Output the (x, y) coordinate of the center of the cell containing the given text.  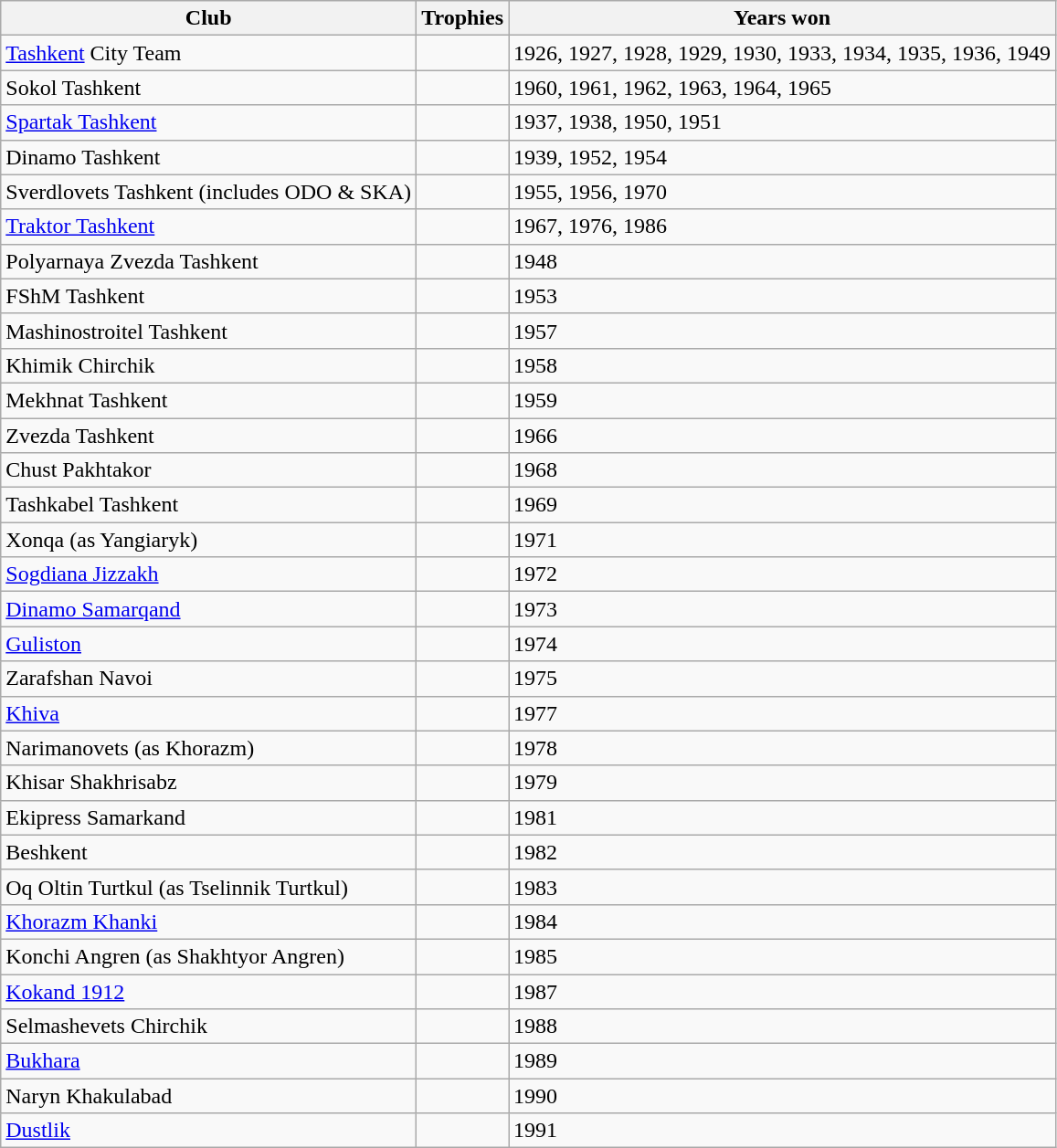
Khiva (208, 713)
1987 (782, 991)
1981 (782, 817)
1975 (782, 679)
Oq Oltin Turtkul (as Tselinnik Turtkul) (208, 887)
Chust Pakhtakor (208, 470)
Tashkent City Team (208, 53)
1984 (782, 922)
Khimik Chirchik (208, 365)
Konchi Angren (as Shakhtyor Angren) (208, 956)
1982 (782, 852)
Zarafshan Navoi (208, 679)
Ekipress Samarkand (208, 817)
1991 (782, 1131)
Mekhnat Tashkent (208, 400)
Dinamo Tashkent (208, 157)
Xonqa (as Yangiaryk) (208, 540)
Zvezda Tashkent (208, 436)
1958 (782, 365)
Sogdiana Jizzakh (208, 574)
Naryn Khakulabad (208, 1096)
1960, 1961, 1962, 1963, 1964, 1965 (782, 88)
1959 (782, 400)
Beshkent (208, 852)
Sverdlovets Tashkent (includes ODO & SKA) (208, 192)
1948 (782, 261)
1969 (782, 505)
Bukhara (208, 1061)
Sokol Tashkent (208, 88)
Mashinostroitel Tashkent (208, 331)
Khisar Shakhrisabz (208, 783)
Kokand 1912 (208, 991)
Dinamo Samarqand (208, 609)
Traktor Tashkent (208, 226)
1988 (782, 1027)
1973 (782, 609)
Selmashevets Chirchik (208, 1027)
1979 (782, 783)
1955, 1956, 1970 (782, 192)
1966 (782, 436)
Spartak Tashkent (208, 122)
Trophies (462, 18)
1972 (782, 574)
1939, 1952, 1954 (782, 157)
Polyarnaya Zvezda Tashkent (208, 261)
1937, 1938, 1950, 1951 (782, 122)
1978 (782, 748)
Club (208, 18)
1967, 1976, 1986 (782, 226)
1957 (782, 331)
Dustlik (208, 1131)
Guliston (208, 644)
1983 (782, 887)
1990 (782, 1096)
1974 (782, 644)
Khorazm Khanki (208, 922)
FShM Tashkent (208, 296)
1989 (782, 1061)
Narimanovets (as Khorazm) (208, 748)
1926, 1927, 1928, 1929, 1930, 1933, 1934, 1935, 1936, 1949 (782, 53)
Tashkabel Tashkent (208, 505)
1968 (782, 470)
1985 (782, 956)
1953 (782, 296)
1971 (782, 540)
1977 (782, 713)
Years won (782, 18)
